For the text-containing cell, return its midpoint in [x, y] coordinate format. 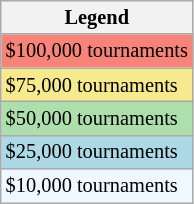
$100,000 tournaments [97, 51]
Legend [97, 17]
$10,000 tournaments [97, 186]
$25,000 tournaments [97, 152]
$50,000 tournaments [97, 118]
$75,000 tournaments [97, 85]
